From the cell containing the given text, extract its center point as [X, Y] coordinate. 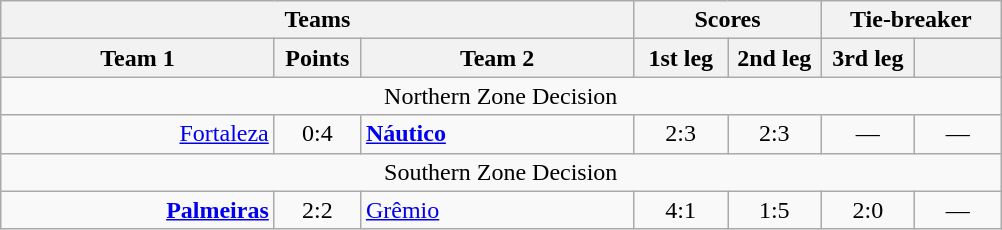
4:1 [681, 210]
Team 1 [138, 58]
Palmeiras [138, 210]
Scores [728, 20]
Northern Zone Decision [501, 96]
2:0 [868, 210]
Team 2 [497, 58]
3rd leg [868, 58]
Tie-breaker [911, 20]
Southern Zone Decision [501, 172]
Fortaleza [138, 134]
1st leg [681, 58]
1:5 [775, 210]
2nd leg [775, 58]
Grêmio [497, 210]
Teams [318, 20]
0:4 [317, 134]
Náutico [497, 134]
2:2 [317, 210]
Points [317, 58]
